Detect which cell encompasses the target text, then output its (X, Y) center coordinate. 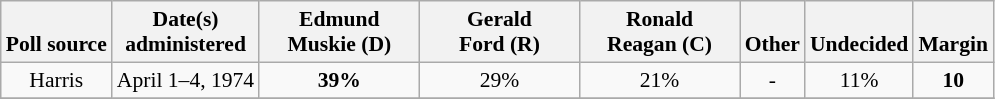
Other (772, 32)
10 (953, 80)
April 1–4, 1974 (186, 80)
- (772, 80)
Undecided (859, 32)
RonaldReagan (C) (659, 32)
39% (339, 80)
21% (659, 80)
11% (859, 80)
Poll source (56, 32)
EdmundMuskie (D) (339, 32)
29% (499, 80)
Margin (953, 32)
Harris (56, 80)
GeraldFord (R) (499, 32)
Date(s)administered (186, 32)
